Return [x, y] of the center of cell containing provided text 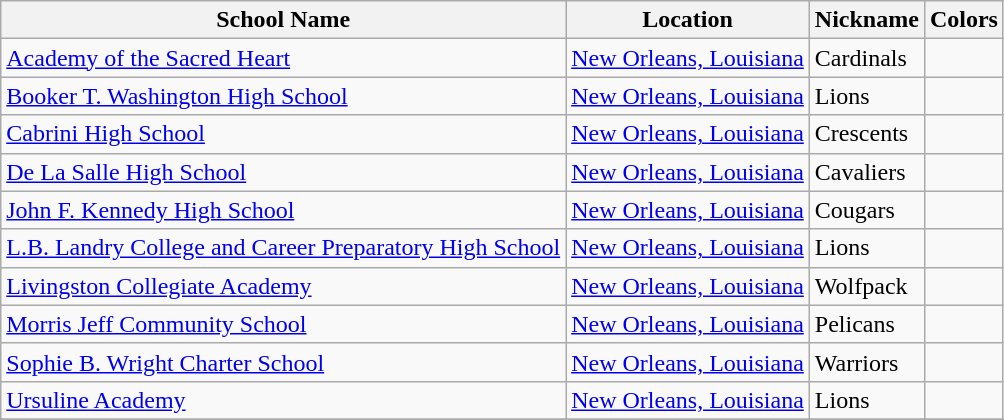
Nickname [866, 20]
Cavaliers [866, 172]
L.B. Landry College and Career Preparatory High School [284, 248]
Pelicans [866, 324]
School Name [284, 20]
Cabrini High School [284, 134]
Academy of the Sacred Heart [284, 58]
Cardinals [866, 58]
Sophie B. Wright Charter School [284, 362]
Ursuline Academy [284, 400]
Warriors [866, 362]
Livingston Collegiate Academy [284, 286]
Location [688, 20]
Morris Jeff Community School [284, 324]
Booker T. Washington High School [284, 96]
Wolfpack [866, 286]
John F. Kennedy High School [284, 210]
Colors [964, 20]
Crescents [866, 134]
De La Salle High School [284, 172]
Cougars [866, 210]
